Determine the (x, y) coordinate at the center of the cell enclosing the given text.  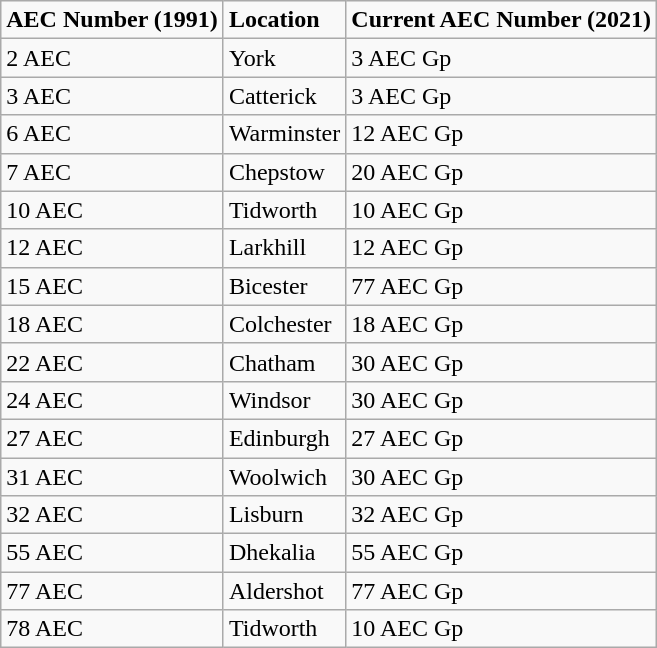
55 AEC (112, 553)
Windsor (284, 400)
6 AEC (112, 134)
Warminster (284, 134)
Edinburgh (284, 438)
Current AEC Number (2021) (502, 20)
3 AEC (112, 96)
77 AEC (112, 591)
Larkhill (284, 248)
Catterick (284, 96)
AEC Number (1991) (112, 20)
York (284, 58)
12 AEC (112, 248)
24 AEC (112, 400)
Location (284, 20)
Chatham (284, 362)
20 AEC Gp (502, 172)
27 AEC Gp (502, 438)
Woolwich (284, 477)
32 AEC Gp (502, 515)
27 AEC (112, 438)
Aldershot (284, 591)
22 AEC (112, 362)
Chepstow (284, 172)
55 AEC Gp (502, 553)
Dhekalia (284, 553)
18 AEC (112, 324)
10 AEC (112, 210)
32 AEC (112, 515)
Colchester (284, 324)
18 AEC Gp (502, 324)
31 AEC (112, 477)
7 AEC (112, 172)
Lisburn (284, 515)
15 AEC (112, 286)
Bicester (284, 286)
2 AEC (112, 58)
78 AEC (112, 629)
